For the text-containing cell, return its midpoint in [x, y] coordinate format. 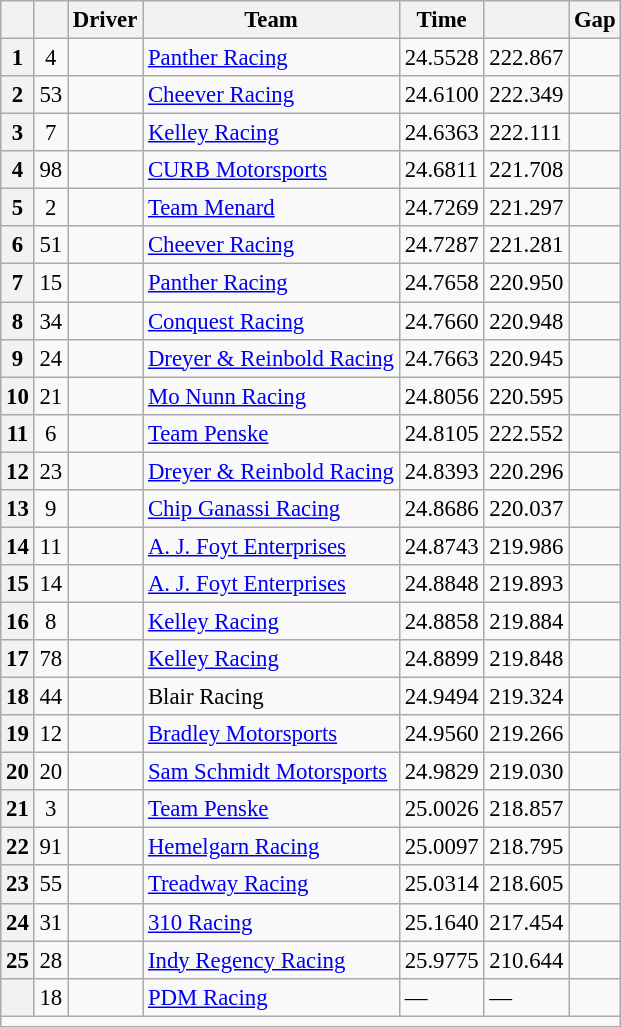
Mo Nunn Racing [272, 396]
Sam Schmidt Motorsports [272, 772]
24.8743 [442, 546]
24.8393 [442, 471]
22 [18, 847]
34 [50, 321]
10 [18, 396]
25.9775 [442, 960]
210.644 [526, 960]
24.7660 [442, 321]
219.266 [526, 734]
17 [18, 659]
218.605 [526, 885]
217.454 [526, 922]
24.7658 [442, 283]
25.0097 [442, 847]
219.893 [526, 584]
Driver [106, 20]
24.8858 [442, 621]
222.349 [526, 95]
Time [442, 20]
Team [272, 20]
221.297 [526, 208]
Hemelgarn Racing [272, 847]
PDM Racing [272, 997]
24.9560 [442, 734]
219.324 [526, 697]
218.857 [526, 809]
91 [50, 847]
222.552 [526, 433]
310 Racing [272, 922]
31 [50, 922]
24.7269 [442, 208]
220.950 [526, 283]
16 [18, 621]
24.6811 [442, 170]
221.281 [526, 245]
25.1640 [442, 922]
25 [18, 960]
219.986 [526, 546]
24.6100 [442, 95]
220.948 [526, 321]
24.7287 [442, 245]
5 [18, 208]
Blair Racing [272, 697]
24.8105 [442, 433]
219.884 [526, 621]
28 [50, 960]
Indy Regency Racing [272, 960]
98 [50, 170]
51 [50, 245]
220.037 [526, 509]
24.8848 [442, 584]
24.5528 [442, 58]
Chip Ganassi Racing [272, 509]
222.111 [526, 133]
220.595 [526, 396]
Conquest Racing [272, 321]
221.708 [526, 170]
Team Menard [272, 208]
13 [18, 509]
219.030 [526, 772]
53 [50, 95]
220.296 [526, 471]
24.8056 [442, 396]
CURB Motorsports [272, 170]
218.795 [526, 847]
55 [50, 885]
222.867 [526, 58]
220.945 [526, 358]
24.7663 [442, 358]
25.0314 [442, 885]
78 [50, 659]
219.848 [526, 659]
Bradley Motorsports [272, 734]
24.6363 [442, 133]
24.8686 [442, 509]
44 [50, 697]
Treadway Racing [272, 885]
Gap [595, 20]
1 [18, 58]
25.0026 [442, 809]
19 [18, 734]
24.9494 [442, 697]
24.9829 [442, 772]
24.8899 [442, 659]
